Detect which cell encompasses the target text, then output its [X, Y] center coordinate. 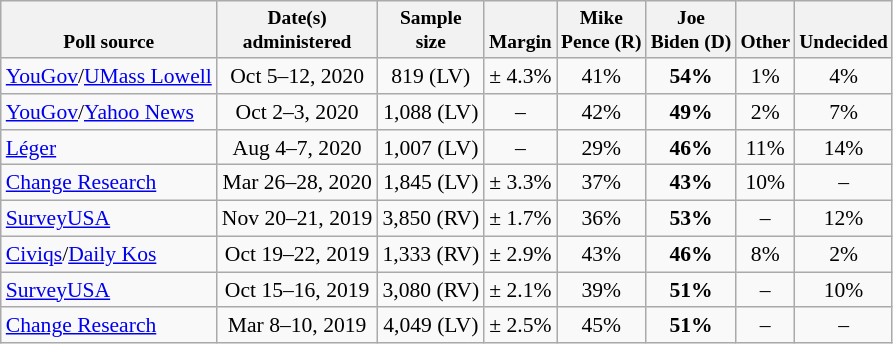
819 (LV) [430, 76]
3,080 (RV) [430, 290]
45% [601, 326]
± 3.3% [520, 183]
3,850 (RV) [430, 219]
Oct 5–12, 2020 [298, 76]
11% [766, 148]
39% [601, 290]
1,088 (LV) [430, 112]
36% [601, 219]
4% [844, 76]
Oct 15–16, 2019 [298, 290]
7% [844, 112]
49% [691, 112]
Samplesize [430, 30]
4,049 (LV) [430, 326]
41% [601, 76]
± 1.7% [520, 219]
Date(s)administered [298, 30]
54% [691, 76]
Margin [520, 30]
42% [601, 112]
1,845 (LV) [430, 183]
Undecided [844, 30]
Oct 2–3, 2020 [298, 112]
14% [844, 148]
MikePence (R) [601, 30]
Civiqs/Daily Kos [109, 254]
± 2.9% [520, 254]
Léger [109, 148]
JoeBiden (D) [691, 30]
± 2.5% [520, 326]
Poll source [109, 30]
Other [766, 30]
1% [766, 76]
± 4.3% [520, 76]
53% [691, 219]
37% [601, 183]
Mar 26–28, 2020 [298, 183]
29% [601, 148]
8% [766, 254]
Mar 8–10, 2019 [298, 326]
Nov 20–21, 2019 [298, 219]
± 2.1% [520, 290]
1,333 (RV) [430, 254]
YouGov/UMass Lowell [109, 76]
12% [844, 219]
YouGov/Yahoo News [109, 112]
Aug 4–7, 2020 [298, 148]
1,007 (LV) [430, 148]
Oct 19–22, 2019 [298, 254]
